Identify which cell holds the provided text, then report its [X, Y] central coordinate. 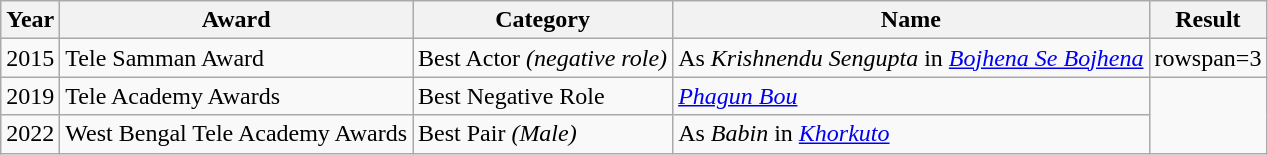
Best Negative Role [543, 96]
Tele Samman Award [236, 58]
2019 [30, 96]
2022 [30, 134]
Tele Academy Awards [236, 96]
Best Actor (negative role) [543, 58]
rowspan=3 [1208, 58]
Phagun Bou [911, 96]
Category [543, 20]
2015 [30, 58]
Year [30, 20]
As Krishnendu Sengupta in Bojhena Se Bojhena [911, 58]
West Bengal Tele Academy Awards [236, 134]
As Babin in Khorkuto [911, 134]
Result [1208, 20]
Best Pair (Male) [543, 134]
Award [236, 20]
Name [911, 20]
